For the text-containing cell, return its midpoint in (x, y) coordinate format. 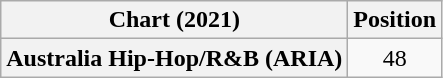
Position (395, 20)
Australia Hip-Hop/R&B (ARIA) (174, 58)
48 (395, 58)
Chart (2021) (174, 20)
